Return the [x, y] coordinate for the center point of the cell that contains the specified text.  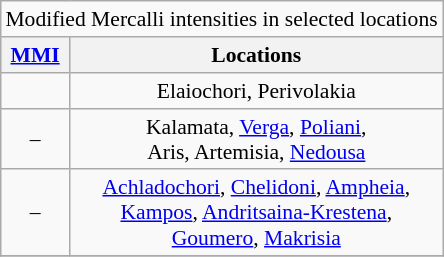
MMI [35, 55]
Locations [256, 55]
Elaiochori, Perivolakia [256, 91]
Modified Mercalli intensities in selected locations [221, 19]
Achladochori, Chelidoni, Ampheia,Kampos, Andritsaina-Krestena,Goumero, Makrisia [256, 212]
Kalamata, Verga, Poliani,Aris, Artemisia, Nedousa [256, 138]
